Identify which cell holds the provided text, then report its (X, Y) central coordinate. 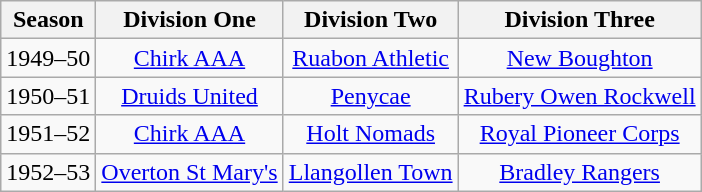
New Boughton (580, 58)
Division Two (370, 20)
1950–51 (48, 96)
Ruabon Athletic (370, 58)
Llangollen Town (370, 172)
Penycae (370, 96)
Season (48, 20)
1949–50 (48, 58)
Royal Pioneer Corps (580, 134)
Division One (190, 20)
Rubery Owen Rockwell (580, 96)
Druids United (190, 96)
1952–53 (48, 172)
Division Three (580, 20)
Bradley Rangers (580, 172)
Holt Nomads (370, 134)
Overton St Mary's (190, 172)
1951–52 (48, 134)
